Return the [x, y] coordinate for the center point of the cell that contains the specified text.  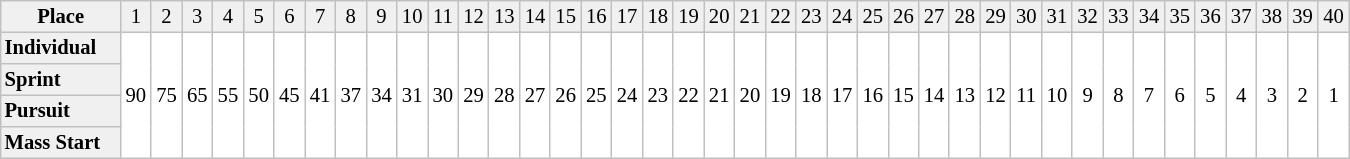
65 [198, 95]
90 [136, 95]
Pursuit [61, 111]
Individual [61, 48]
45 [290, 95]
36 [1210, 16]
41 [320, 95]
35 [1180, 16]
55 [228, 95]
38 [1272, 16]
39 [1302, 16]
33 [1118, 16]
Sprint [61, 80]
50 [258, 95]
32 [1088, 16]
75 [166, 95]
40 [1334, 16]
Mass Start [61, 142]
Place [61, 16]
